For the text-containing cell, return its midpoint in (x, y) coordinate format. 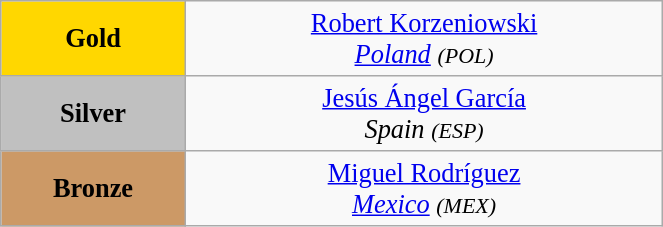
Bronze (94, 188)
Silver (94, 112)
Gold (94, 38)
Robert KorzeniowskiPoland (POL) (424, 38)
Miguel RodríguezMexico (MEX) (424, 188)
Jesús Ángel GarcíaSpain (ESP) (424, 112)
